Pinpoint the cell where the given text exists, returning its [X, Y] midpoint coordinate. 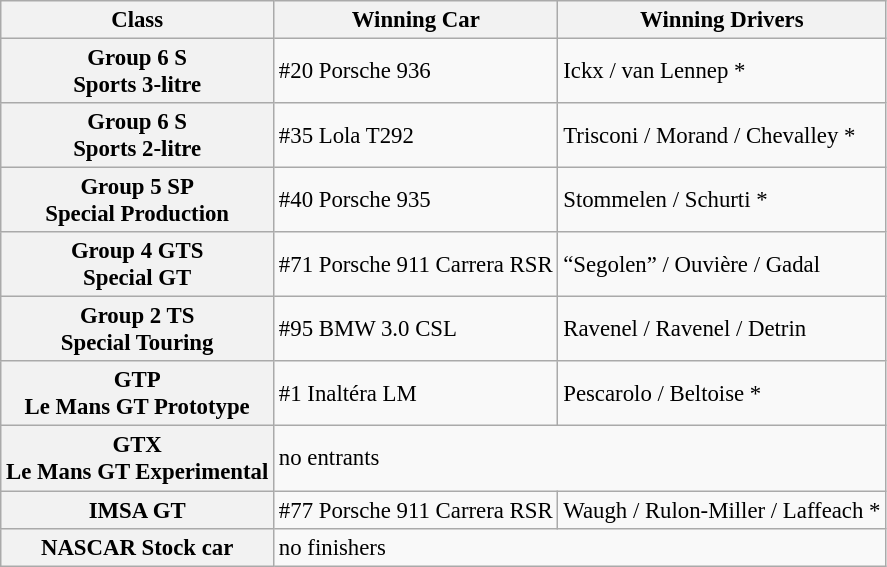
GTP Le Mans GT Prototype [138, 394]
#1 Inaltéra LM [416, 394]
Class [138, 20]
Ickx / van Lennep * [722, 72]
Trisconi / Morand / Chevalley * [722, 136]
#35 Lola T292 [416, 136]
Group 2 TS Special Touring [138, 330]
#20 Porsche 936 [416, 72]
Ravenel / Ravenel / Detrin [722, 330]
#40 Porsche 935 [416, 200]
no finishers [580, 547]
#95 BMW 3.0 CSL [416, 330]
Group 5 SP Special Production [138, 200]
Group 6 S Sports 2-litre [138, 136]
Stommelen / Schurti * [722, 200]
Group 6 S Sports 3-litre [138, 72]
GTX Le Mans GT Experimental [138, 458]
Group 4 GTS Special GT [138, 264]
Pescarolo / Beltoise * [722, 394]
Winning Drivers [722, 20]
NASCAR Stock car [138, 547]
no entrants [580, 458]
IMSA GT [138, 510]
“Segolen” / Ouvière / Gadal [722, 264]
#71 Porsche 911 Carrera RSR [416, 264]
#77 Porsche 911 Carrera RSR [416, 510]
Waugh / Rulon-Miller / Laffeach * [722, 510]
Winning Car [416, 20]
